Return (x, y) of the center of cell containing provided text 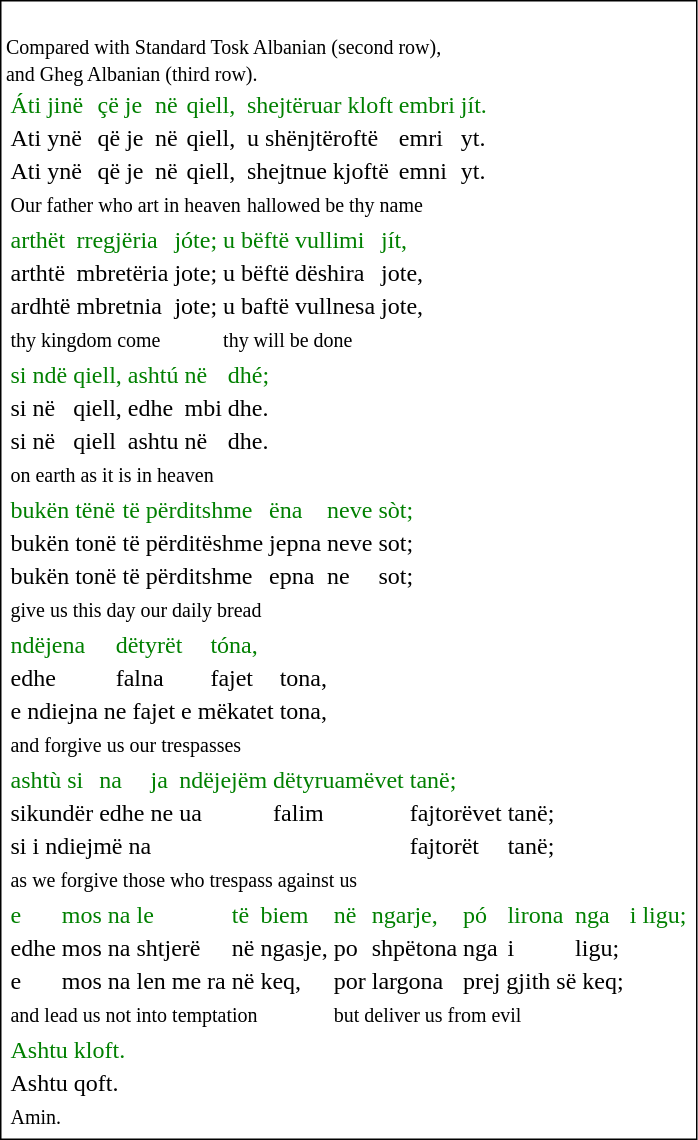
jepna (296, 543)
dëshira (336, 273)
rregjëria (122, 240)
pó (482, 915)
Áti jinë (51, 105)
dëtyrët (160, 645)
ashtú (153, 375)
dëtyruamëvet (339, 780)
të përditëshme (193, 543)
give us this day our daily bread (212, 609)
lirona (538, 915)
ndëjena (60, 645)
u baftë (256, 306)
ja (162, 780)
si i ndiejmë na (207, 846)
Ashtu qoft. (68, 1083)
and forgive us our trespasses (169, 744)
çë je (123, 105)
epna (296, 576)
si ndë (39, 375)
po (350, 948)
emni (426, 171)
len me ra (181, 981)
tóna, (242, 645)
arthët (40, 240)
le (181, 915)
Amin. (68, 1116)
arthtë (40, 273)
fajet (242, 678)
ardhtë (40, 306)
ashtù si (52, 780)
falna (160, 678)
jóte; (196, 240)
thy kingdom come (114, 339)
shtjerë (181, 948)
falim (339, 813)
fajtorëvet (456, 813)
qiell (98, 441)
shejtnue kjoftë (320, 171)
ndëjejëm (224, 780)
on earth as it is in heaven (140, 474)
ngasje, (294, 948)
mbretnia (122, 306)
and lead us not into temptation (169, 1014)
sòt; (396, 510)
hallowed be thy name (366, 204)
shejtëruar kloft (320, 105)
Ashtu kloft. (68, 1050)
mbretëria (122, 273)
mbi (203, 408)
ëna (296, 510)
tënë (96, 510)
jít. (474, 105)
ua (224, 813)
biem (294, 915)
fajtorët (456, 846)
ashtu (153, 441)
but deliver us from evil (478, 1014)
por (350, 981)
të (243, 915)
shpëtona (414, 948)
largona (414, 981)
keq, (294, 981)
prej gjith së keq; (544, 981)
dhé; (248, 375)
as we forgive those who trespass against us (282, 879)
Our father who art in heaven (126, 204)
embri (426, 105)
jít, (402, 240)
vullimi (336, 240)
vullnesa (336, 306)
u shënjtëroftë (320, 138)
emri (426, 138)
ngarje, (414, 915)
e ndiejna ne fajet e mëkatet (142, 711)
thy will be done (324, 339)
sikundër (52, 813)
